Search for the cell housing the specified text and yield its (X, Y) center coordinate. 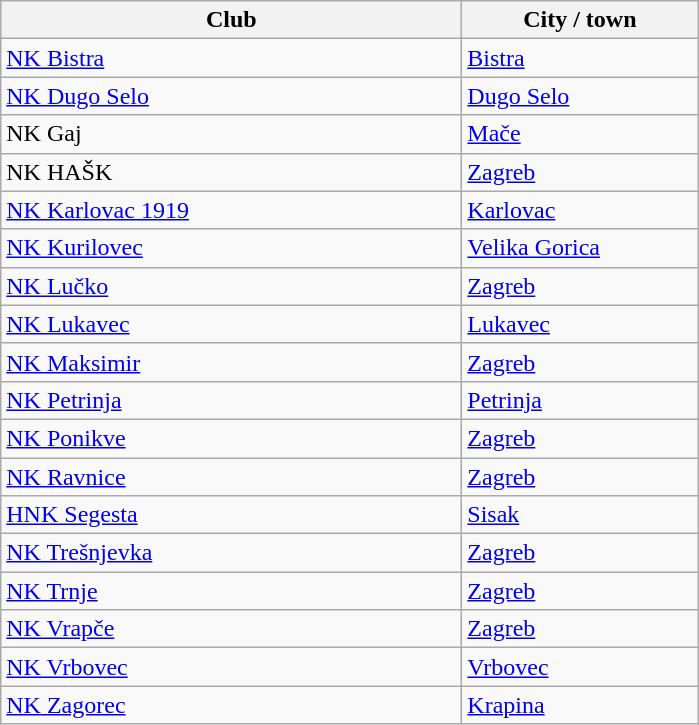
NK Lučko (232, 286)
NK Trnje (232, 591)
NK Maksimir (232, 362)
NK Dugo Selo (232, 96)
NK Ponikve (232, 438)
NK Vrbovec (232, 667)
Krapina (580, 705)
NK Trešnjevka (232, 553)
NK Lukavec (232, 324)
Petrinja (580, 400)
NK Zagorec (232, 705)
Mače (580, 134)
Karlovac (580, 210)
Lukavec (580, 324)
NK Petrinja (232, 400)
Bistra (580, 58)
NK Ravnice (232, 477)
NK Vrapče (232, 629)
NK Gaj (232, 134)
NK HAŠK (232, 172)
Sisak (580, 515)
City / town (580, 20)
HNK Segesta (232, 515)
Club (232, 20)
NK Kurilovec (232, 248)
NK Karlovac 1919 (232, 210)
Dugo Selo (580, 96)
NK Bistra (232, 58)
Velika Gorica (580, 248)
Vrbovec (580, 667)
